Output the (X, Y) coordinate of the center of the cell containing the given text.  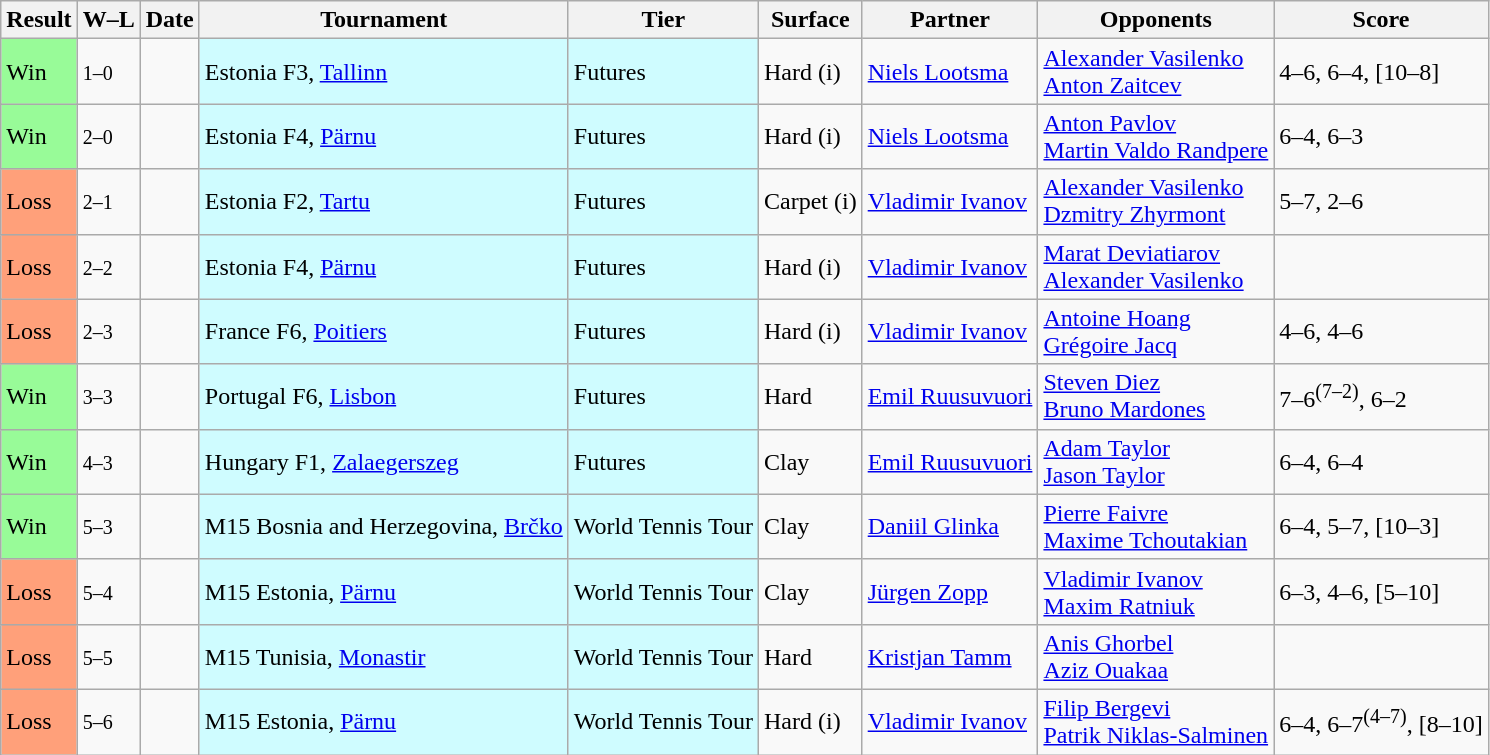
5–6 (108, 722)
Steven Diez Bruno Mardones (1156, 396)
5–5 (108, 656)
Tournament (384, 20)
Jürgen Zopp (950, 592)
Score (1381, 20)
2–0 (108, 136)
4–6, 6–4, [10–8] (1381, 72)
W–L (108, 20)
2–1 (108, 202)
France F6, Poitiers (384, 332)
M15 Tunisia, Monastir (384, 656)
Surface (810, 20)
Anis Ghorbel Aziz Ouakaa (1156, 656)
Portugal F6, Lisbon (384, 396)
6–4, 5–7, [10–3] (1381, 526)
M15 Bosnia and Herzegovina, Brčko (384, 526)
Daniil Glinka (950, 526)
Estonia F3, Tallinn (384, 72)
Vladimir Ivanov Maxim Ratniuk (1156, 592)
1–0 (108, 72)
Filip Bergevi Patrik Niklas-Salminen (1156, 722)
Alexander Vasilenko Anton Zaitcev (1156, 72)
7–6(7–2), 6–2 (1381, 396)
5–7, 2–6 (1381, 202)
Antoine Hoang Grégoire Jacq (1156, 332)
5–4 (108, 592)
Date (170, 20)
6–4, 6–3 (1381, 136)
Kristjan Tamm (950, 656)
5–3 (108, 526)
4–6, 4–6 (1381, 332)
Marat Deviatiarov Alexander Vasilenko (1156, 266)
Opponents (1156, 20)
6–4, 6–4 (1381, 462)
Partner (950, 20)
Alexander Vasilenko Dzmitry Zhyrmont (1156, 202)
Estonia F2, Tartu (384, 202)
Anton Pavlov Martin Valdo Randpere (1156, 136)
6–3, 4–6, [5–10] (1381, 592)
Carpet (i) (810, 202)
Result (39, 20)
3–3 (108, 396)
2–2 (108, 266)
Hungary F1, Zalaegerszeg (384, 462)
Pierre Faivre Maxime Tchoutakian (1156, 526)
2–3 (108, 332)
Adam Taylor Jason Taylor (1156, 462)
4–3 (108, 462)
Tier (663, 20)
6–4, 6–7(4–7), [8–10] (1381, 722)
